Capture the cell that displays the provided text and extract its [x, y] central coordinate. 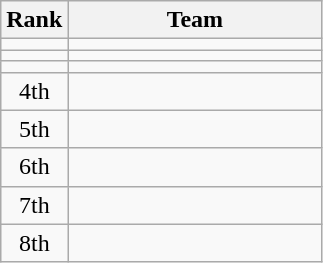
6th [34, 167]
8th [34, 243]
7th [34, 205]
5th [34, 129]
Team [195, 20]
4th [34, 91]
Rank [34, 20]
